For the text-containing cell, return its midpoint in (x, y) coordinate format. 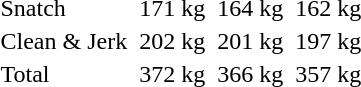
202 kg (172, 41)
201 kg (250, 41)
